Identify which cell holds the provided text, then report its (x, y) central coordinate. 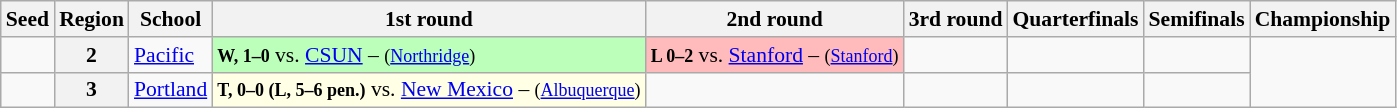
2nd round (775, 19)
3 (92, 90)
Portland (170, 90)
1st round (428, 19)
3rd round (956, 19)
Semifinals (1197, 19)
School (170, 19)
Quarterfinals (1076, 19)
Pacific (170, 55)
Region (92, 19)
Championship (1323, 19)
W, 1–0 vs. CSUN – (Northridge) (428, 55)
Seed (28, 19)
2 (92, 55)
L 0–2 vs. Stanford – (Stanford) (775, 55)
T, 0–0 (L, 5–6 pen.) vs. New Mexico – (Albuquerque) (428, 90)
